Capture the cell that displays the provided text and extract its [x, y] central coordinate. 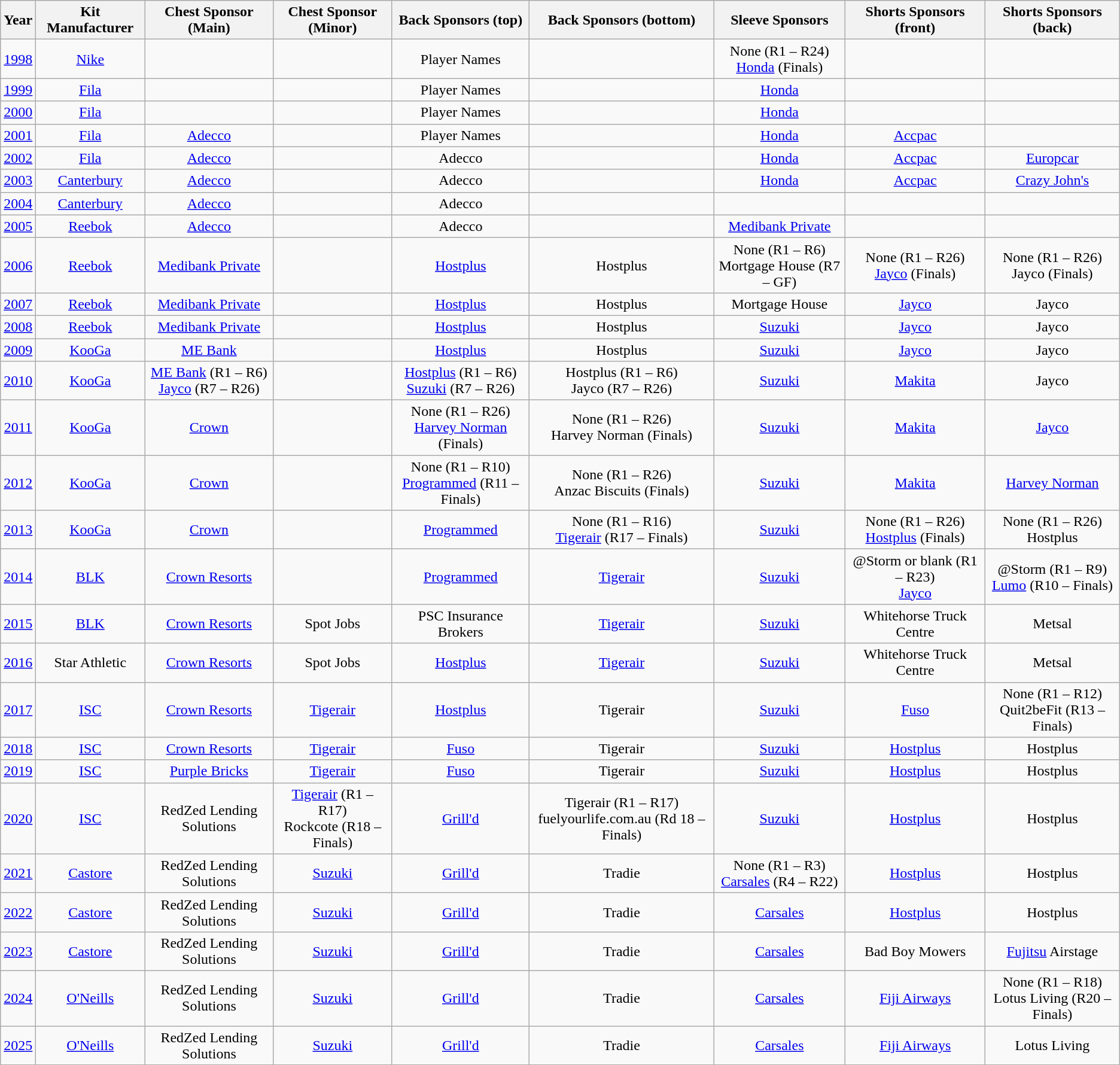
2003 [18, 181]
2020 [18, 818]
None (R1 – R26) Hostplus [1053, 530]
ME Bank (R1 – R6) Jayco (R7 – R26) [209, 381]
Fujitsu Airstage [1053, 951]
2002 [18, 158]
2024 [18, 998]
None (R1 – R18)Lotus Living (R20 – Finals) [1053, 998]
None (R1 – R26) Anzac Biscuits (Finals) [622, 483]
PSC Insurance Brokers [461, 623]
Chest Sponsor (Minor) [333, 20]
Sleeve Sponsors [780, 20]
2004 [18, 203]
Star Athletic [90, 663]
Purple Bricks [209, 771]
2006 [18, 265]
1999 [18, 90]
Bad Boy Mowers [915, 951]
Tigerair (R1 – R17) Rockcote (R18 – Finals) [333, 818]
2015 [18, 623]
2022 [18, 912]
2021 [18, 874]
None (R1 – R26) Hostplus (Finals) [915, 530]
@Storm or blank (R1 – R23) Jayco [915, 577]
2017 [18, 710]
2014 [18, 577]
2008 [18, 327]
2012 [18, 483]
2009 [18, 350]
@Storm (R1 – R9) Lumo (R10 – Finals) [1053, 577]
2010 [18, 381]
Back Sponsors (bottom) [622, 20]
None (R1 – R10) Programmed (R11 – Finals) [461, 483]
Crazy John's [1053, 181]
Year [18, 20]
2001 [18, 135]
Shorts Sponsors (front) [915, 20]
Lotus Living [1053, 1045]
None (R1 – R12) Quit2beFit (R13 – Finals) [1053, 710]
Kit Manufacturer [90, 20]
Nike [90, 59]
2005 [18, 226]
Chest Sponsor (Main) [209, 20]
2023 [18, 951]
None (R1 – R3) Carsales (R4 – R22) [780, 874]
None (R1 – R24) Honda (Finals) [780, 59]
2018 [18, 748]
None (R1 – R6) Mortgage House (R7 – GF) [780, 265]
2000 [18, 112]
1998 [18, 59]
2016 [18, 663]
2011 [18, 428]
Hostplus (R1 – R6) Suzuki (R7 – R26) [461, 381]
2019 [18, 771]
2025 [18, 1045]
Harvey Norman [1053, 483]
2013 [18, 530]
Back Sponsors (top) [461, 20]
ME Bank [209, 350]
Hostplus (R1 – R6) Jayco (R7 – R26) [622, 381]
2007 [18, 304]
None (R1 – R16) Tigerair (R17 – Finals) [622, 530]
Europcar [1053, 158]
Mortgage House [780, 304]
Shorts Sponsors (back) [1053, 20]
Tigerair (R1 – R17) fuelyourlife.com.au (Rd 18 – Finals) [622, 818]
